Detect which cell encompasses the target text, then output its [X, Y] center coordinate. 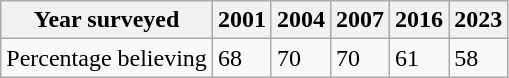
2016 [420, 20]
61 [420, 58]
68 [242, 58]
2007 [360, 20]
2004 [300, 20]
2001 [242, 20]
58 [478, 58]
Year surveyed [107, 20]
2023 [478, 20]
Percentage believing [107, 58]
